Locate the cell with the specified text and output its (X, Y) center coordinate. 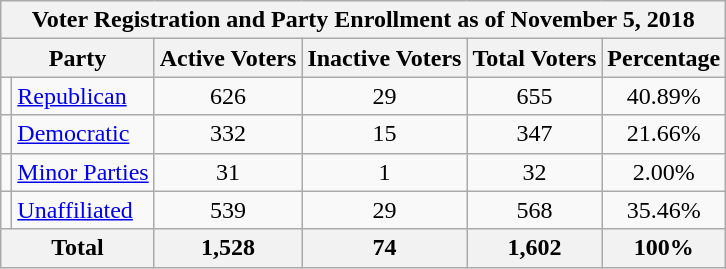
539 (228, 210)
31 (228, 172)
1,528 (228, 248)
568 (534, 210)
Total (78, 248)
Percentage (664, 58)
Democratic (83, 134)
655 (534, 96)
32 (534, 172)
40.89% (664, 96)
2.00% (664, 172)
347 (534, 134)
100% (664, 248)
626 (228, 96)
Inactive Voters (384, 58)
35.46% (664, 210)
Minor Parties (83, 172)
Republican (83, 96)
Party (78, 58)
Active Voters (228, 58)
74 (384, 248)
332 (228, 134)
Unaffiliated (83, 210)
1,602 (534, 248)
15 (384, 134)
21.66% (664, 134)
Voter Registration and Party Enrollment as of November 5, 2018 (364, 20)
1 (384, 172)
Total Voters (534, 58)
